For the text-containing cell, return its midpoint in (X, Y) coordinate format. 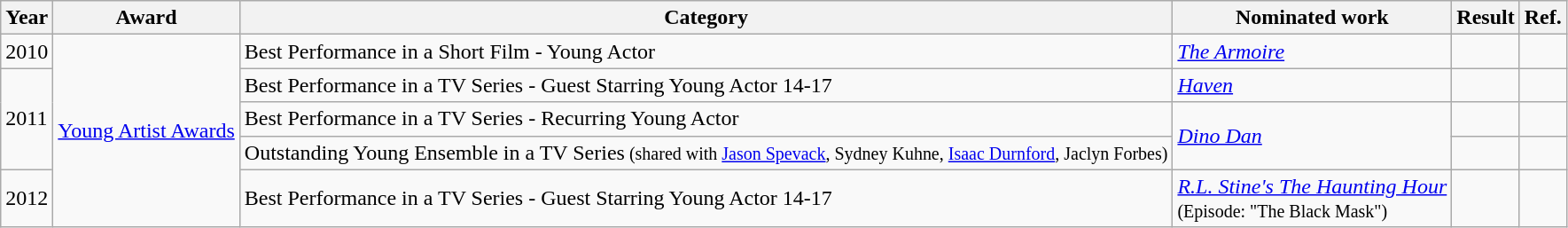
R.L. Stine's The Haunting Hour(Episode: "The Black Mask") (1312, 199)
Award (146, 18)
Outstanding Young Ensemble in a TV Series (shared with Jason Spevack, Sydney Kuhne, Isaac Durnford, Jaclyn Forbes) (706, 153)
Year (27, 18)
Dino Dan (1312, 136)
Ref. (1542, 18)
Best Performance in a Short Film - Young Actor (706, 51)
2012 (27, 199)
Category (706, 18)
Best Performance in a TV Series - Recurring Young Actor (706, 119)
The Armoire (1312, 51)
Haven (1312, 85)
Nominated work (1312, 18)
2011 (27, 119)
Result (1486, 18)
Young Artist Awards (146, 131)
2010 (27, 51)
